Search for the cell housing the specified text and yield its [x, y] center coordinate. 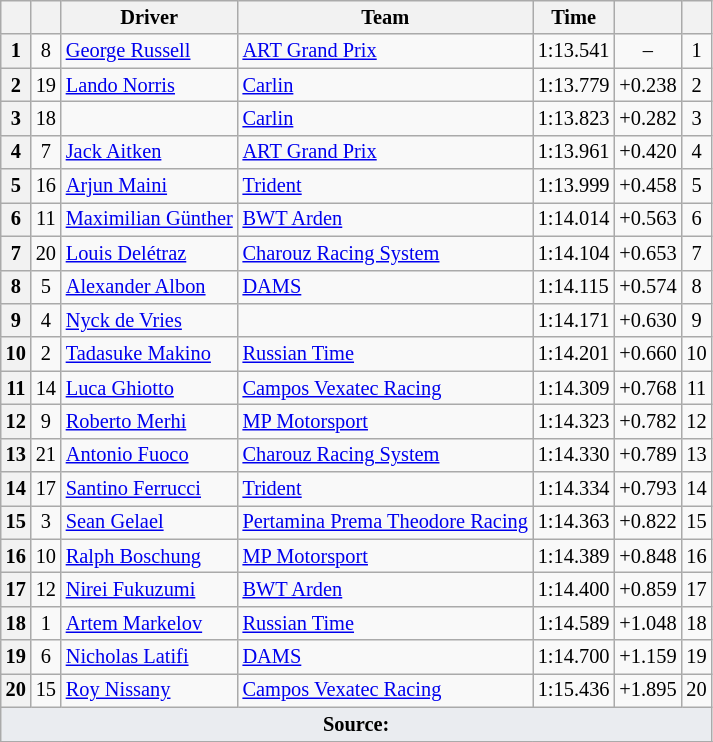
1:14.014 [574, 219]
1:14.589 [574, 623]
George Russell [150, 51]
Santino Ferrucci [150, 489]
1:14.201 [574, 354]
1:14.700 [574, 657]
1:14.389 [574, 556]
+0.782 [648, 421]
1:13.961 [574, 152]
+0.574 [648, 287]
Tadasuke Makino [150, 354]
1:14.115 [574, 287]
Ralph Boschung [150, 556]
Jack Aitken [150, 152]
Team [386, 17]
Sean Gelael [150, 522]
+0.822 [648, 522]
+0.238 [648, 85]
Nirei Fukuzumi [150, 589]
+0.793 [648, 489]
Arjun Maini [150, 186]
1:13.541 [574, 51]
Nicholas Latifi [150, 657]
+0.563 [648, 219]
+0.789 [648, 455]
+0.458 [648, 186]
+0.282 [648, 118]
Driver [150, 17]
+0.859 [648, 589]
+1.048 [648, 623]
1:14.334 [574, 489]
1:13.999 [574, 186]
Alexander Albon [150, 287]
1:14.400 [574, 589]
Roy Nissany [150, 690]
1:14.363 [574, 522]
1:14.330 [574, 455]
+1.895 [648, 690]
1:14.309 [574, 388]
+0.848 [648, 556]
+0.420 [648, 152]
Louis Delétraz [150, 253]
+1.159 [648, 657]
Antonio Fuoco [150, 455]
1:13.823 [574, 118]
+0.630 [648, 320]
Luca Ghiotto [150, 388]
Pertamina Prema Theodore Racing [386, 522]
1:14.104 [574, 253]
+0.768 [648, 388]
21 [46, 455]
– [648, 51]
1:14.323 [574, 421]
Roberto Merhi [150, 421]
Lando Norris [150, 85]
1:13.779 [574, 85]
+0.660 [648, 354]
Source: [356, 724]
+0.653 [648, 253]
1:14.171 [574, 320]
1:15.436 [574, 690]
Artem Markelov [150, 623]
Time [574, 17]
Maximilian Günther [150, 219]
Nyck de Vries [150, 320]
